Output the (x, y) coordinate of the center of the cell containing the given text.  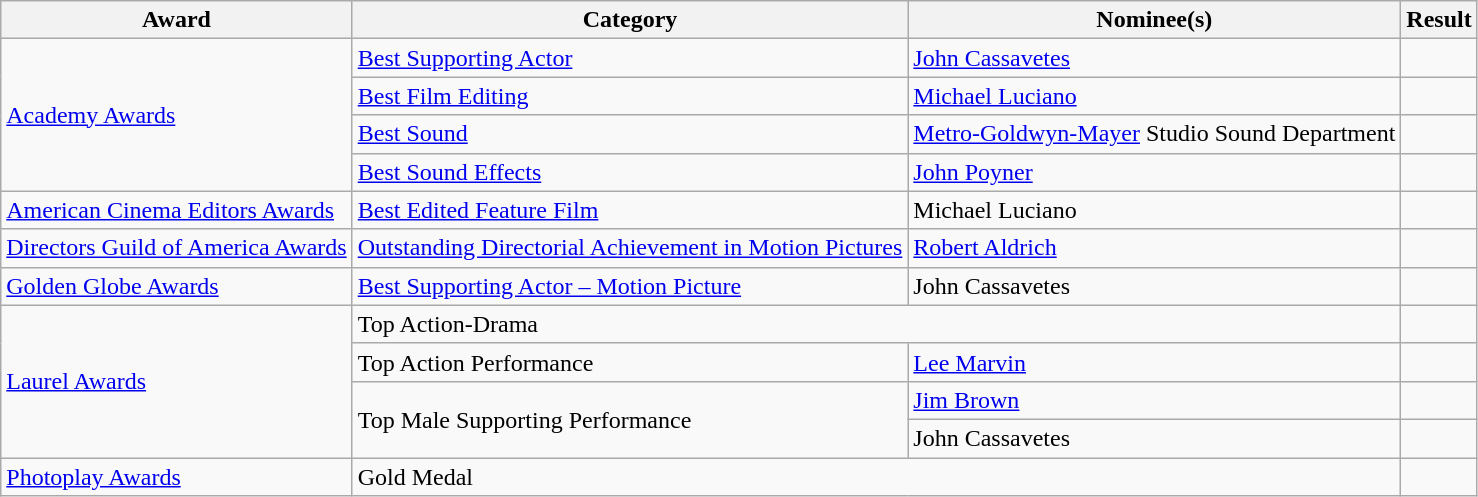
Photoplay Awards (176, 477)
Best Sound Effects (630, 172)
John Poyner (1154, 172)
Best Film Editing (630, 96)
Golden Globe Awards (176, 286)
Directors Guild of America Awards (176, 248)
Best Edited Feature Film (630, 210)
Lee Marvin (1154, 362)
Best Supporting Actor – Motion Picture (630, 286)
Laurel Awards (176, 381)
Top Male Supporting Performance (630, 419)
Robert Aldrich (1154, 248)
Metro-Goldwyn-Mayer Studio Sound Department (1154, 134)
Result (1439, 20)
Jim Brown (1154, 400)
Category (630, 20)
Top Action Performance (630, 362)
Gold Medal (876, 477)
Award (176, 20)
Outstanding Directorial Achievement in Motion Pictures (630, 248)
Nominee(s) (1154, 20)
Best Supporting Actor (630, 58)
Best Sound (630, 134)
American Cinema Editors Awards (176, 210)
Academy Awards (176, 115)
Top Action-Drama (876, 324)
